Output the [X, Y] coordinate of the center of the cell containing the given text.  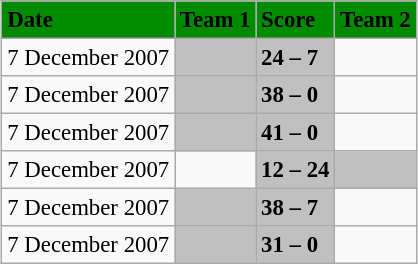
Team 1 [216, 20]
24 – 7 [296, 57]
38 – 0 [296, 95]
Date [88, 20]
38 – 7 [296, 208]
31 – 0 [296, 245]
41 – 0 [296, 133]
Team 2 [376, 20]
Score [296, 20]
12 – 24 [296, 170]
